From the cell containing the given text, extract its center point as (X, Y) coordinate. 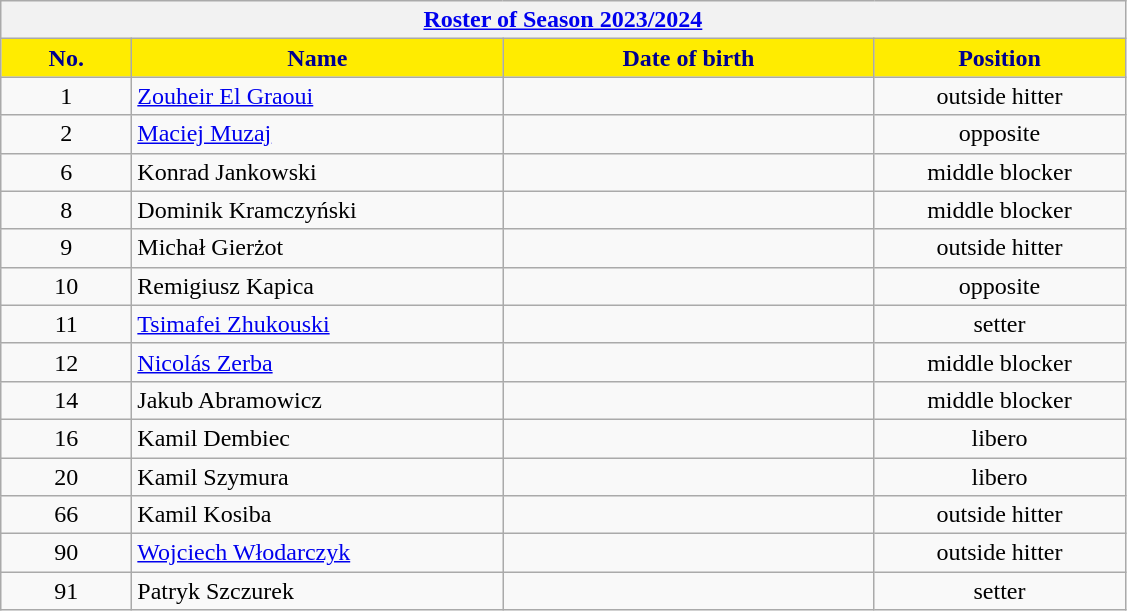
66 (66, 515)
1 (66, 96)
91 (66, 591)
Wojciech Włodarczyk (318, 553)
12 (66, 362)
20 (66, 477)
Nicolás Zerba (318, 362)
Patryk Szczurek (318, 591)
11 (66, 324)
Name (318, 58)
Date of birth (688, 58)
2 (66, 134)
Kamil Kosiba (318, 515)
14 (66, 400)
Position (1000, 58)
Michał Gierżot (318, 248)
6 (66, 172)
Remigiusz Kapica (318, 286)
Zouheir El Graoui (318, 96)
Roster of Season 2023/2024 (563, 20)
Kamil Dembiec (318, 438)
Konrad Jankowski (318, 172)
Dominik Kramczyński (318, 210)
No. (66, 58)
Jakub Abramowicz (318, 400)
Tsimafei Zhukouski (318, 324)
Kamil Szymura (318, 477)
9 (66, 248)
Maciej Muzaj (318, 134)
90 (66, 553)
8 (66, 210)
16 (66, 438)
10 (66, 286)
